Extract the (X, Y) coordinate from the center of the cell holding the provided text.  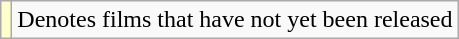
Denotes films that have not yet been released (235, 20)
